Detect which cell encompasses the target text, then output its [X, Y] center coordinate. 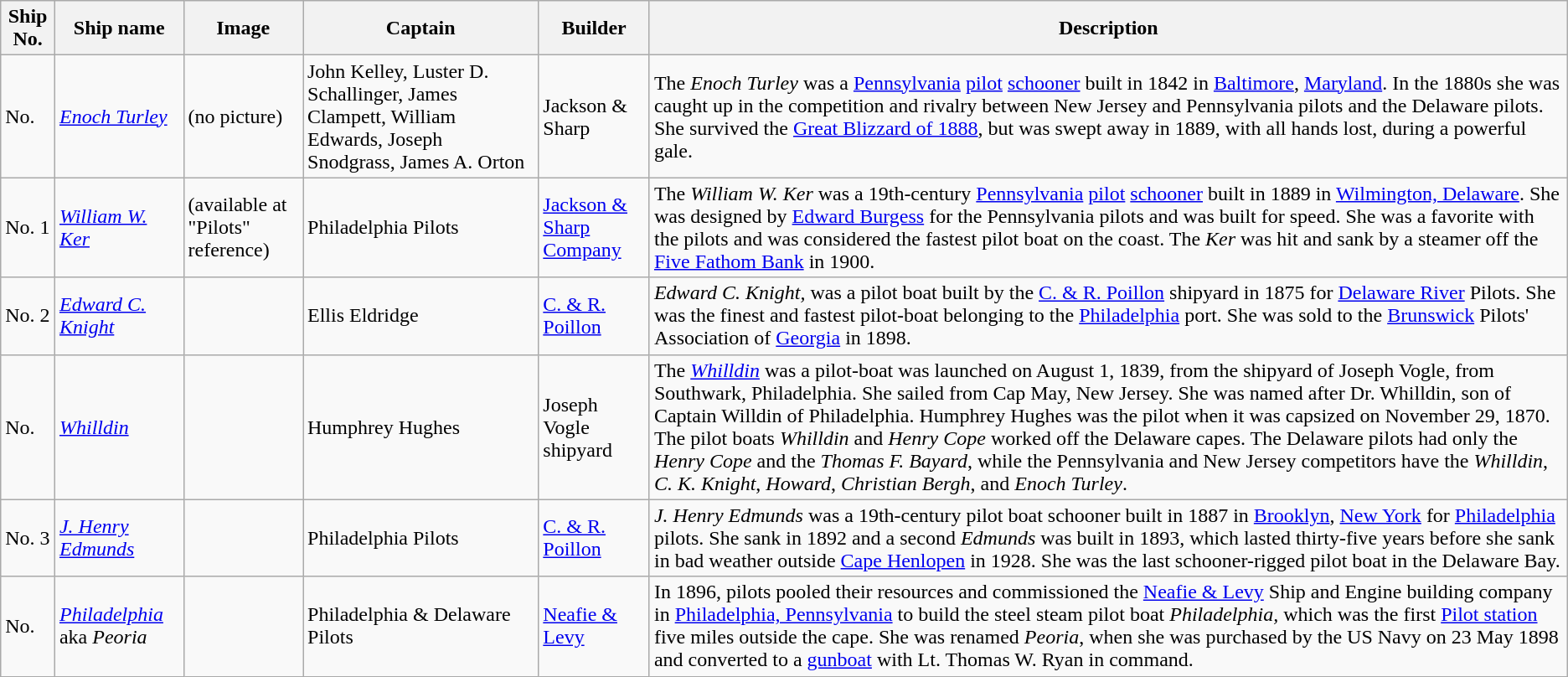
Edward C. Knight [119, 316]
Whilldin [119, 427]
Humphrey Hughes [420, 427]
Joseph Vogle shipyard [595, 427]
Enoch Turley [119, 116]
Description [1108, 28]
William W. Ker [119, 228]
(no picture) [243, 116]
J. Henry Edmunds [119, 538]
Image [243, 28]
No. 1 [28, 228]
John Kelley, Luster D. Schallinger, James Clampett, William Edwards, Joseph Snodgrass, James A. Orton [420, 116]
Philadelphia & Delaware Pilots [420, 627]
(available at "Pilots" reference) [243, 228]
Ship No. [28, 28]
Jackson & Sharp Company [595, 228]
Ship name [119, 28]
Neafie & Levy [595, 627]
No. 2 [28, 316]
Builder [595, 28]
Jackson & Sharp [595, 116]
Ellis Eldridge [420, 316]
Philadelphia aka Peoria [119, 627]
Captain [420, 28]
No. 3 [28, 538]
